Pinpoint the cell where the given text exists, returning its (X, Y) midpoint coordinate. 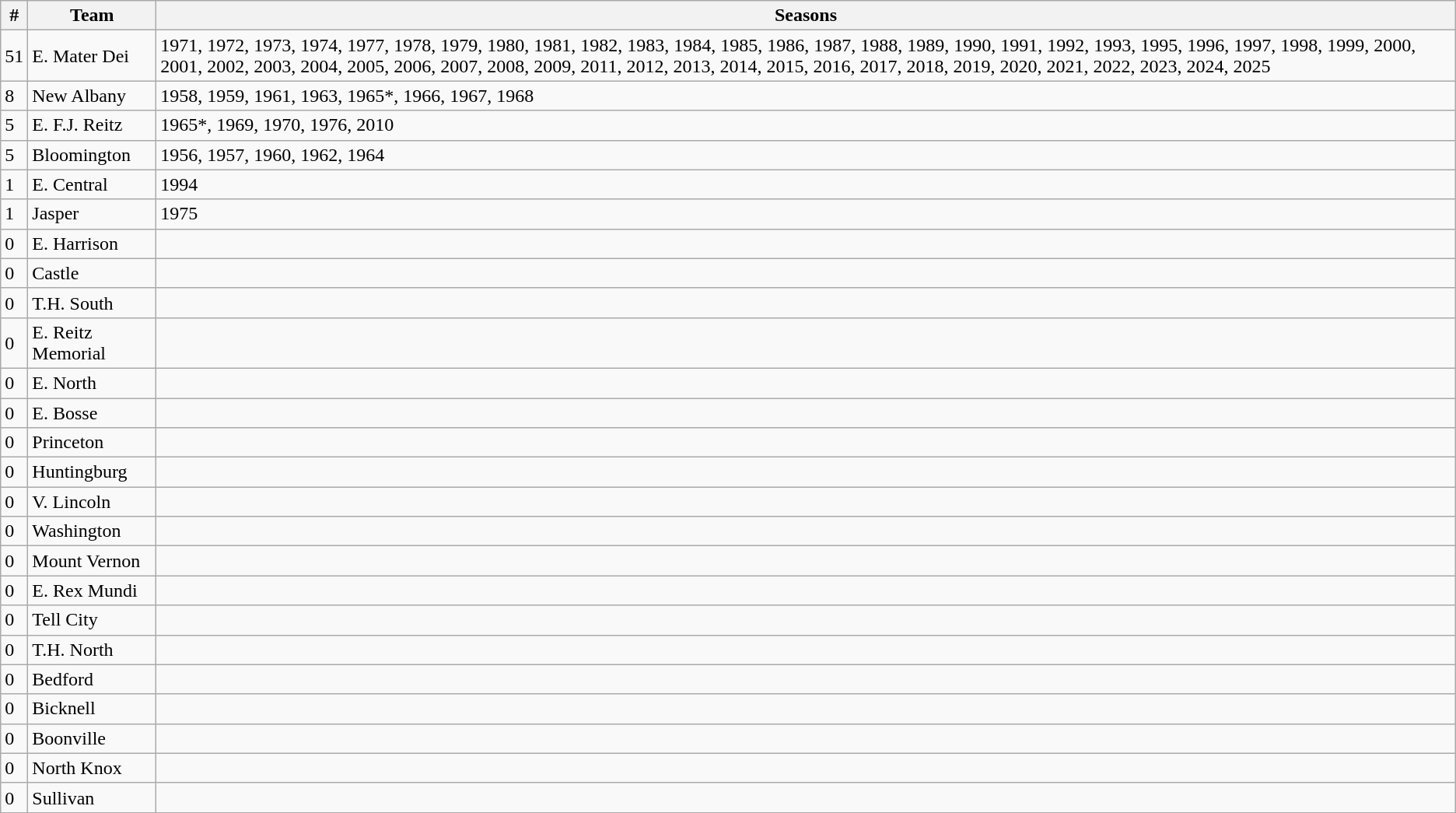
Jasper (92, 214)
North Knox (92, 768)
Bicknell (92, 709)
1994 (806, 184)
V. Lincoln (92, 502)
Tell City (92, 620)
Bloomington (92, 155)
Bedford (92, 679)
E. F.J. Reitz (92, 125)
T.H. North (92, 650)
1975 (806, 214)
1965*, 1969, 1970, 1976, 2010 (806, 125)
E. Central (92, 184)
New Albany (92, 96)
51 (14, 56)
E. North (92, 383)
Mount Vernon (92, 561)
1958, 1959, 1961, 1963, 1965*, 1966, 1967, 1968 (806, 96)
Sullivan (92, 797)
E. Reitz Memorial (92, 342)
# (14, 16)
E. Mater Dei (92, 56)
Castle (92, 273)
Seasons (806, 16)
8 (14, 96)
Boonville (92, 738)
E. Rex Mundi (92, 590)
Washington (92, 531)
E. Harrison (92, 244)
1956, 1957, 1960, 1962, 1964 (806, 155)
Team (92, 16)
T.H. South (92, 303)
Huntingburg (92, 472)
Princeton (92, 443)
E. Bosse (92, 413)
